Search for the cell housing the specified text and yield its (x, y) center coordinate. 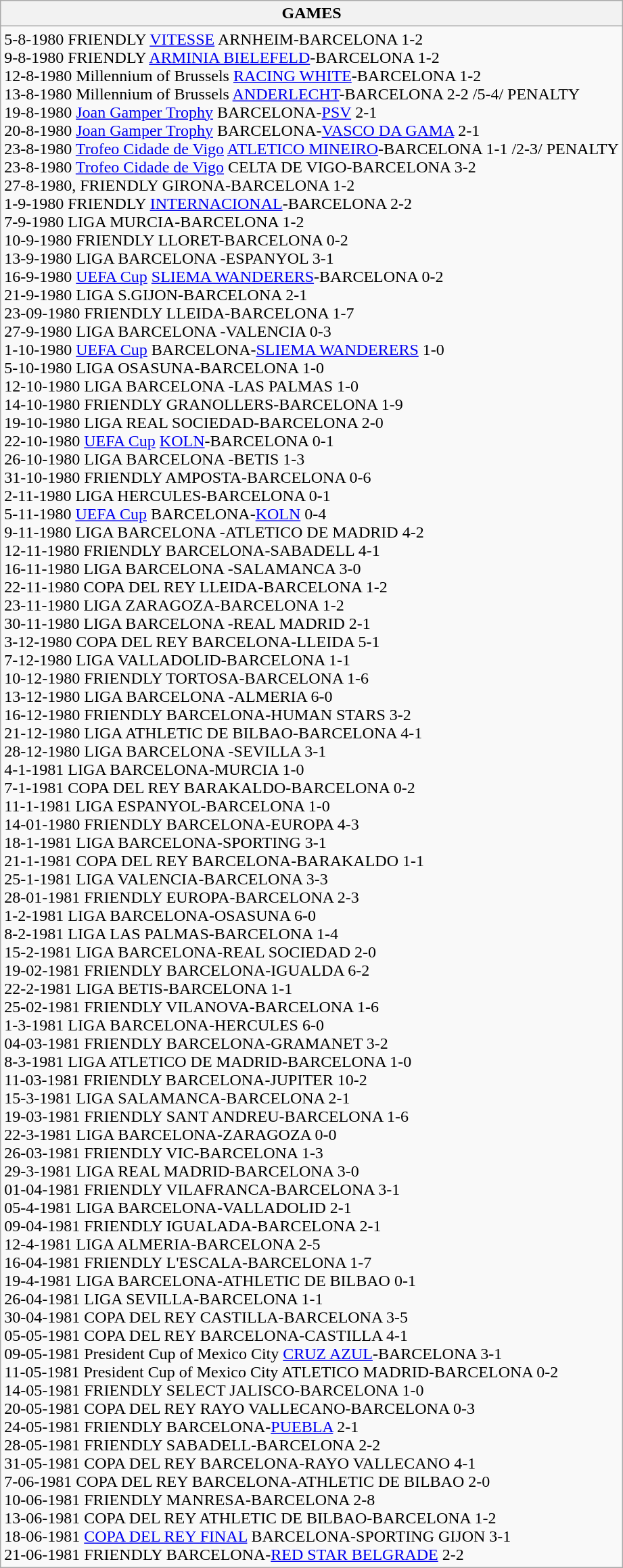
GAMES (312, 14)
